Provide the [x, y] coordinate of the cell's center where the given text is located.  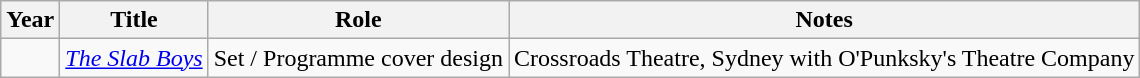
Role [358, 20]
Crossroads Theatre, Sydney with O'Punksky's Theatre Company [824, 58]
Title [134, 20]
Set / Programme cover design [358, 58]
Year [30, 20]
Notes [824, 20]
The Slab Boys [134, 58]
